Output the [X, Y] coordinate of the center of the cell containing the given text.  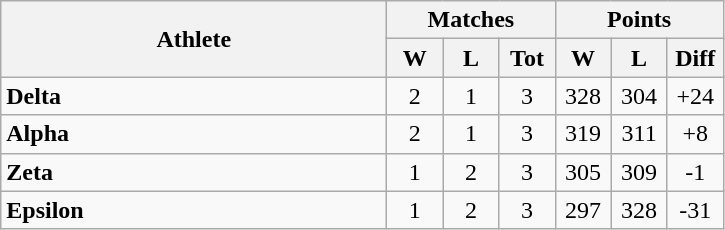
Points [639, 20]
Athlete [194, 39]
319 [583, 134]
305 [583, 172]
311 [639, 134]
309 [639, 172]
Matches [471, 20]
297 [583, 210]
304 [639, 96]
+8 [695, 134]
+24 [695, 96]
Epsilon [194, 210]
Alpha [194, 134]
-1 [695, 172]
Delta [194, 96]
Zeta [194, 172]
-31 [695, 210]
Tot [527, 58]
Diff [695, 58]
